Output the (X, Y) coordinate of the center of the cell containing the given text.  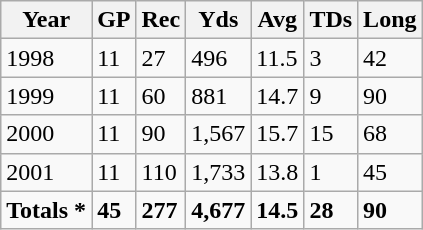
TDs (331, 20)
Totals * (46, 210)
4,677 (218, 210)
68 (390, 134)
14.5 (278, 210)
14.7 (278, 96)
2000 (46, 134)
15.7 (278, 134)
Avg (278, 20)
1998 (46, 58)
9 (331, 96)
Long (390, 20)
Rec (161, 20)
60 (161, 96)
1999 (46, 96)
42 (390, 58)
1,567 (218, 134)
Year (46, 20)
15 (331, 134)
881 (218, 96)
3 (331, 58)
496 (218, 58)
13.8 (278, 172)
GP (114, 20)
110 (161, 172)
1,733 (218, 172)
11.5 (278, 58)
2001 (46, 172)
Yds (218, 20)
1 (331, 172)
28 (331, 210)
27 (161, 58)
277 (161, 210)
